Find where the given text appears and provide that cell's center as [X, Y] coordinate. 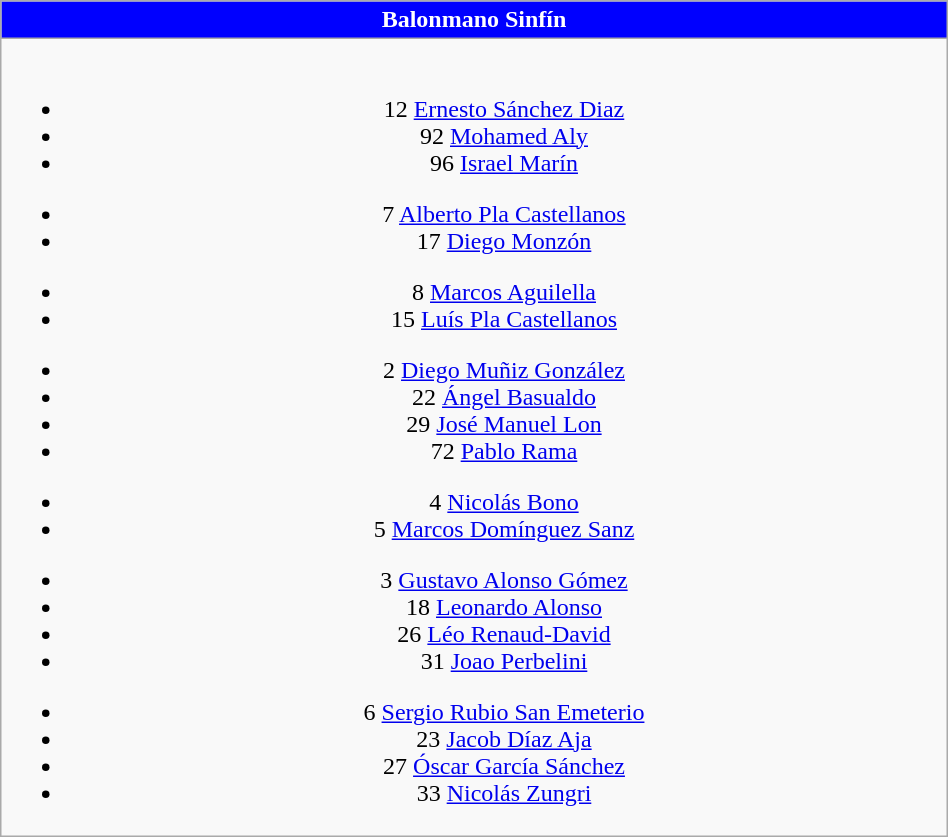
Balonmano Sinfín [474, 20]
